Determine the (x, y) coordinate at the center of the cell enclosing the given text.  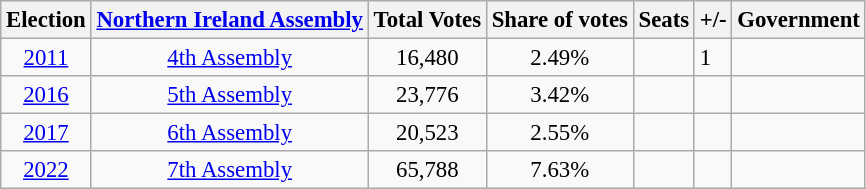
2011 (46, 58)
Northern Ireland Assembly (230, 20)
20,523 (427, 133)
Election (46, 20)
16,480 (427, 58)
3.42% (560, 95)
2022 (46, 170)
5th Assembly (230, 95)
1 (713, 58)
2.55% (560, 133)
Share of votes (560, 20)
4th Assembly (230, 58)
2.49% (560, 58)
Total Votes (427, 20)
7.63% (560, 170)
2016 (46, 95)
65,788 (427, 170)
7th Assembly (230, 170)
Seats (664, 20)
Government (798, 20)
2017 (46, 133)
+/- (713, 20)
23,776 (427, 95)
6th Assembly (230, 133)
